From the cell containing the given text, extract its center point as (x, y) coordinate. 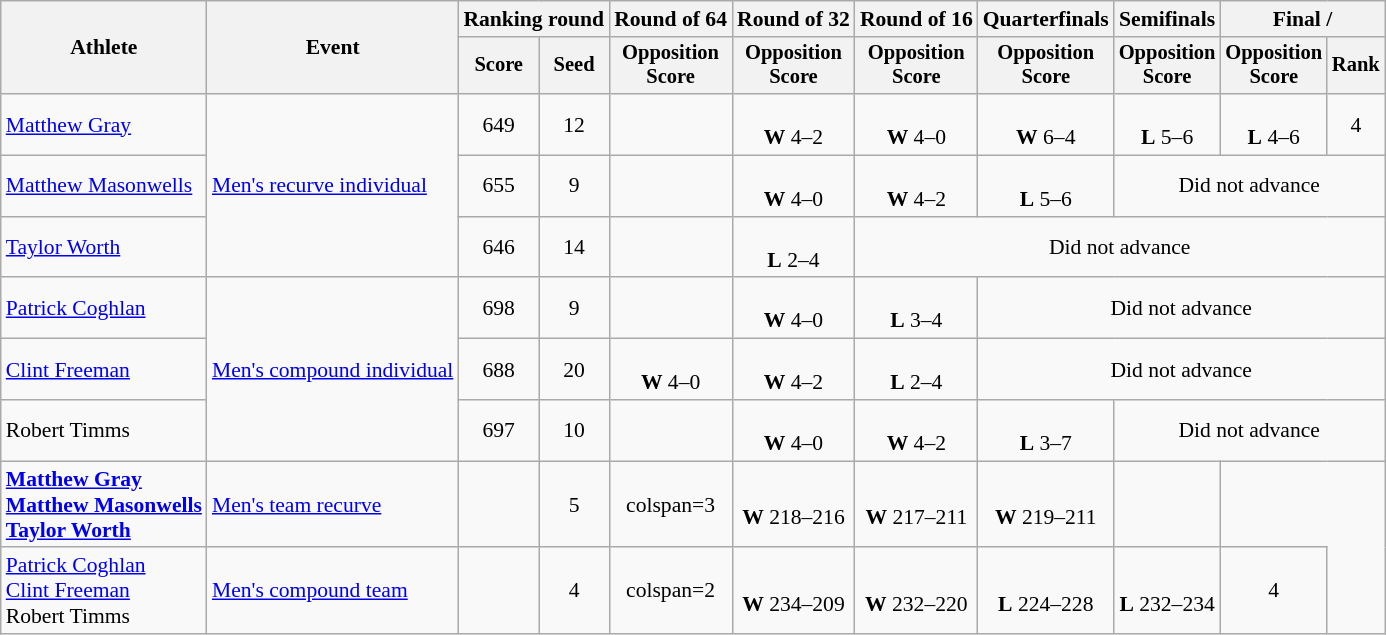
Taylor Worth (104, 248)
655 (498, 186)
Seed (574, 66)
Score (498, 66)
12 (574, 124)
Quarterfinals (1046, 19)
688 (498, 370)
Men's compound team (332, 592)
Matthew GrayMatthew MasonwellsTaylor Worth (104, 504)
W 232–220 (916, 592)
Patrick CoghlanClint FreemanRobert Timms (104, 592)
W 219–211 (1046, 504)
Round of 64 (670, 19)
697 (498, 430)
Event (332, 48)
Patrick Coghlan (104, 308)
W 6–4 (1046, 124)
colspan=2 (670, 592)
colspan=3 (670, 504)
Matthew Gray (104, 124)
L 3–7 (1046, 430)
Clint Freeman (104, 370)
Men's compound individual (332, 370)
Semifinals (1168, 19)
14 (574, 248)
Men's recurve individual (332, 186)
L 3–4 (916, 308)
Round of 32 (794, 19)
W 218–216 (794, 504)
698 (498, 308)
L 4–6 (1274, 124)
L 232–234 (1168, 592)
Round of 16 (916, 19)
Athlete (104, 48)
Rank (1356, 66)
5 (574, 504)
W 217–211 (916, 504)
Men's team recurve (332, 504)
Ranking round (534, 19)
646 (498, 248)
20 (574, 370)
10 (574, 430)
Final / (1302, 19)
L 224–228 (1046, 592)
Robert Timms (104, 430)
649 (498, 124)
W 234–209 (794, 592)
Matthew Masonwells (104, 186)
